Provide the (X, Y) coordinate of the cell's center where the given text is located.  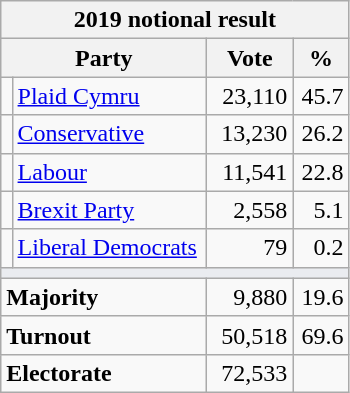
Vote (250, 58)
Plaid Cymru (110, 96)
69.6 (321, 335)
Brexit Party (110, 210)
19.6 (321, 297)
26.2 (321, 134)
Turnout (104, 335)
5.1 (321, 210)
22.8 (321, 172)
Liberal Democrats (110, 248)
% (321, 58)
13,230 (250, 134)
23,110 (250, 96)
72,533 (250, 373)
50,518 (250, 335)
Majority (104, 297)
Party (104, 58)
45.7 (321, 96)
79 (250, 248)
Conservative (110, 134)
2019 notional result (175, 20)
0.2 (321, 248)
9,880 (250, 297)
2,558 (250, 210)
Electorate (104, 373)
Labour (110, 172)
11,541 (250, 172)
